Detect which cell encompasses the target text, then output its [X, Y] center coordinate. 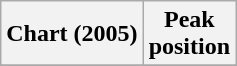
Peakposition [189, 34]
Chart (2005) [72, 34]
